Return (x, y) of the center of cell containing provided text 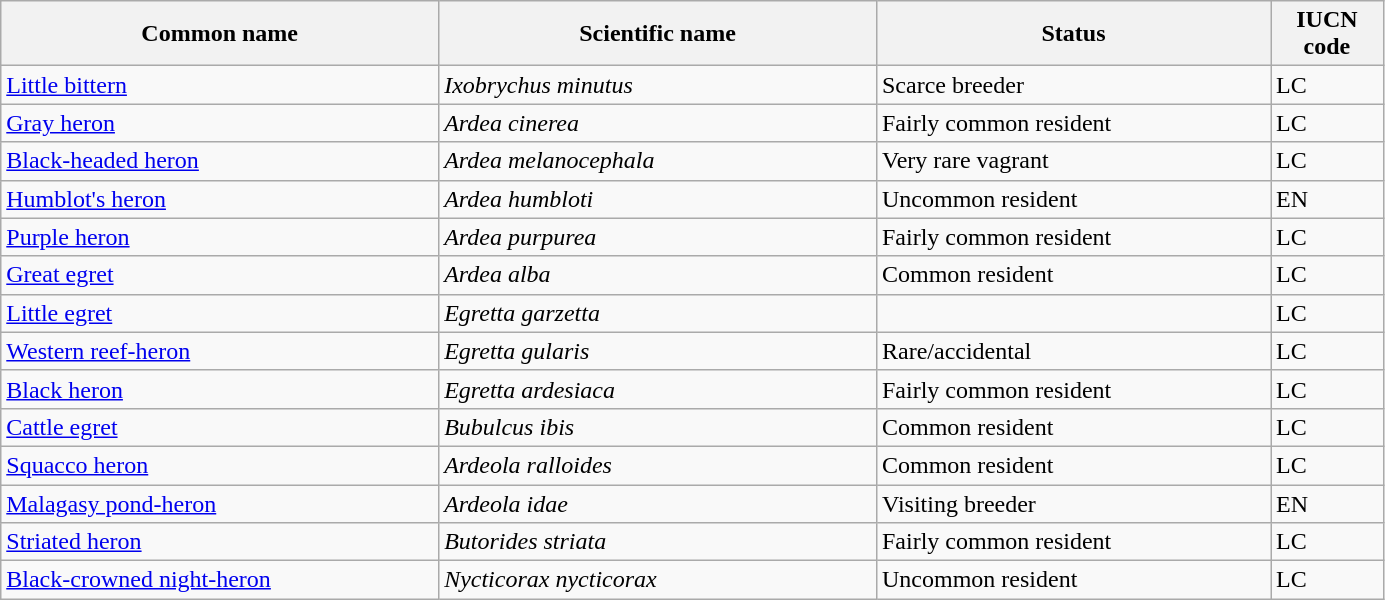
Little egret (220, 313)
Cattle egret (220, 427)
Great egret (220, 275)
Butorides striata (658, 542)
Squacco heron (220, 465)
Ardea alba (658, 275)
Very rare vagrant (1073, 161)
Status (1073, 34)
Egretta garzetta (658, 313)
Common name (220, 34)
Humblot's heron (220, 199)
Ardeola ralloides (658, 465)
Little bittern (220, 85)
Striated heron (220, 542)
Ixobrychus minutus (658, 85)
IUCN code (1328, 34)
Ardea melanocephala (658, 161)
Visiting breeder (1073, 503)
Black-headed heron (220, 161)
Ardeola idae (658, 503)
Ardea humbloti (658, 199)
Egretta gularis (658, 351)
Black heron (220, 389)
Malagasy pond-heron (220, 503)
Purple heron (220, 237)
Gray heron (220, 123)
Ardea purpurea (658, 237)
Nycticorax nycticorax (658, 580)
Ardea cinerea (658, 123)
Bubulcus ibis (658, 427)
Scientific name (658, 34)
Black-crowned night-heron (220, 580)
Rare/accidental (1073, 351)
Scarce breeder (1073, 85)
Egretta ardesiaca (658, 389)
Western reef-heron (220, 351)
